Return (x, y) of the center of cell containing provided text 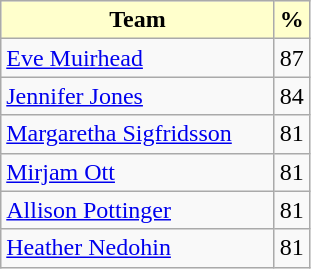
Allison Pottinger (138, 210)
Team (138, 20)
84 (292, 96)
Jennifer Jones (138, 96)
87 (292, 58)
% (292, 20)
Mirjam Ott (138, 172)
Heather Nedohin (138, 248)
Margaretha Sigfridsson (138, 134)
Eve Muirhead (138, 58)
